Find where the given text appears and provide that cell's center as [x, y] coordinate. 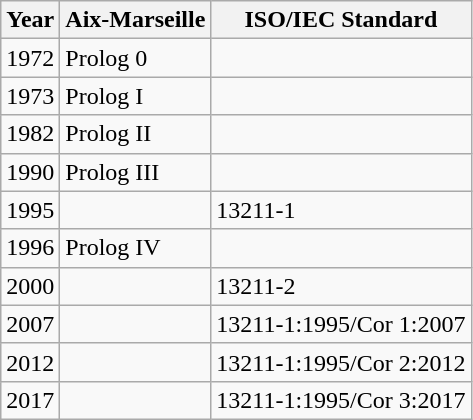
Prolog III [136, 172]
1973 [30, 96]
1996 [30, 248]
1995 [30, 210]
1990 [30, 172]
13211-1:1995/Cor 2:2012 [341, 362]
13211-1:1995/Cor 3:2017 [341, 400]
2017 [30, 400]
Aix-Marseille [136, 20]
2007 [30, 324]
2012 [30, 362]
ISO/IEC Standard [341, 20]
13211-2 [341, 286]
2000 [30, 286]
Prolog I [136, 96]
Prolog II [136, 134]
1972 [30, 58]
Prolog 0 [136, 58]
Prolog IV [136, 248]
1982 [30, 134]
Year [30, 20]
13211-1 [341, 210]
13211-1:1995/Cor 1:2007 [341, 324]
